Search for the cell housing the specified text and yield its [X, Y] center coordinate. 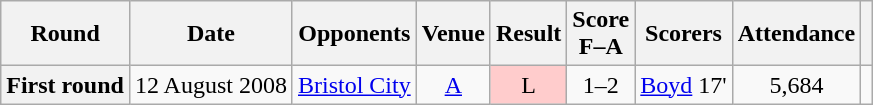
Scorers [684, 34]
1–2 [601, 85]
L [528, 85]
Boyd 17' [684, 85]
12 August 2008 [210, 85]
5,684 [796, 85]
Date [210, 34]
Round [66, 34]
Venue [453, 34]
Attendance [796, 34]
Opponents [354, 34]
A [453, 85]
Bristol City [354, 85]
Result [528, 34]
First round [66, 85]
ScoreF–A [601, 34]
